Determine the (x, y) coordinate at the center of the cell enclosing the given text.  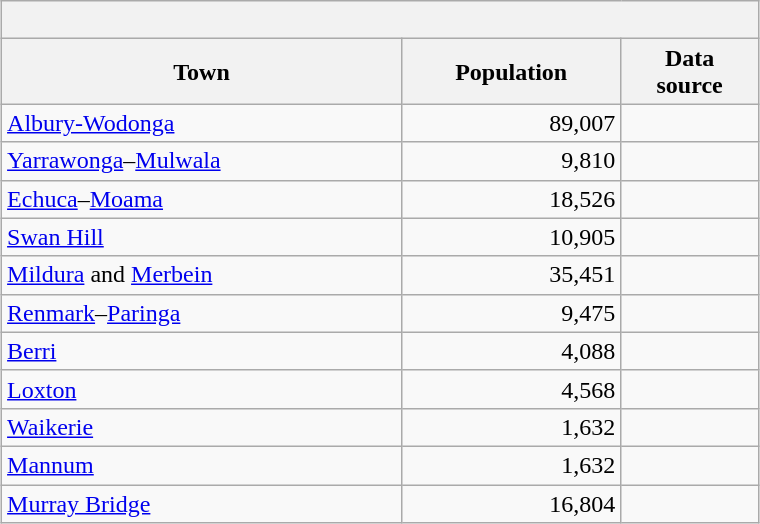
10,905 (512, 237)
Murray Bridge (202, 503)
18,526 (512, 199)
Mildura and Merbein (202, 275)
4,088 (512, 351)
Loxton (202, 389)
Albury-Wodonga (202, 123)
Mannum (202, 465)
Echuca–Moama (202, 199)
4,568 (512, 389)
16,804 (512, 503)
Berri (202, 351)
Population (512, 72)
35,451 (512, 275)
Renmark–Paringa (202, 313)
Waikerie (202, 427)
Yarrawonga–Mulwala (202, 161)
Town (202, 72)
89,007 (512, 123)
Swan Hill (202, 237)
9,475 (512, 313)
9,810 (512, 161)
Datasource (690, 72)
